Locate the cell with the specified text and output its (x, y) center coordinate. 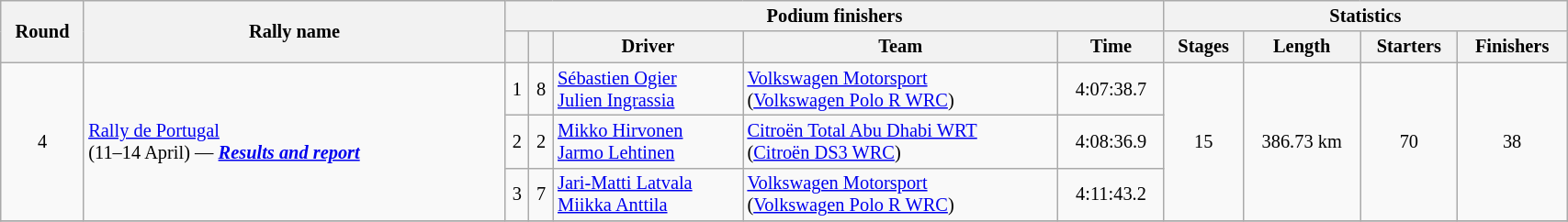
4:11:43.2 (1111, 194)
15 (1203, 141)
70 (1409, 141)
4:08:36.9 (1111, 141)
Citroën Total Abu Dhabi WRT (Citroën DS3 WRC) (900, 141)
Team (900, 47)
Mikko Hirvonen Jarmo Lehtinen (648, 141)
Stages (1203, 47)
386.73 km (1302, 141)
38 (1512, 141)
4 (42, 141)
3 (517, 194)
Finishers (1512, 47)
Time (1111, 47)
Rally de Portugal(11–14 April) — Results and report (294, 141)
Sébastien Ogier Julien Ingrassia (648, 89)
Driver (648, 47)
Length (1302, 47)
Statistics (1365, 16)
Podium finishers (834, 16)
8 (541, 89)
Starters (1409, 47)
7 (541, 194)
Jari-Matti Latvala Miikka Anttila (648, 194)
1 (517, 89)
4:07:38.7 (1111, 89)
Rally name (294, 31)
Round (42, 31)
